Return (x, y) of the center of cell containing provided text 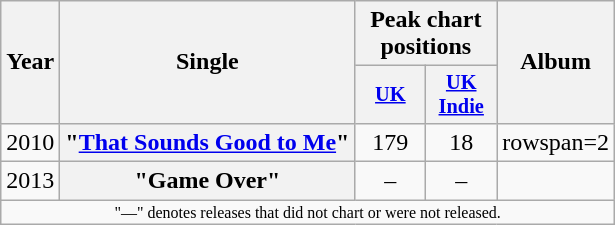
2010 (30, 142)
Album (556, 62)
"That Sounds Good to Me" (208, 142)
Single (208, 62)
18 (462, 142)
Year (30, 62)
Peak chart positions (426, 34)
UK Indie (462, 95)
"Game Over" (208, 181)
2013 (30, 181)
"—" denotes releases that did not chart or were not released. (308, 212)
179 (390, 142)
rowspan=2 (556, 142)
UK (390, 95)
